Detect which cell encompasses the target text, then output its (X, Y) center coordinate. 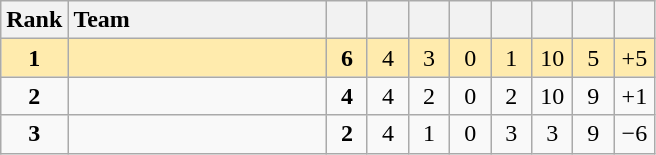
−6 (634, 134)
+1 (634, 96)
5 (594, 58)
Team (198, 20)
6 (346, 58)
+5 (634, 58)
Rank (34, 20)
